Locate the cell with the specified text and output its (x, y) center coordinate. 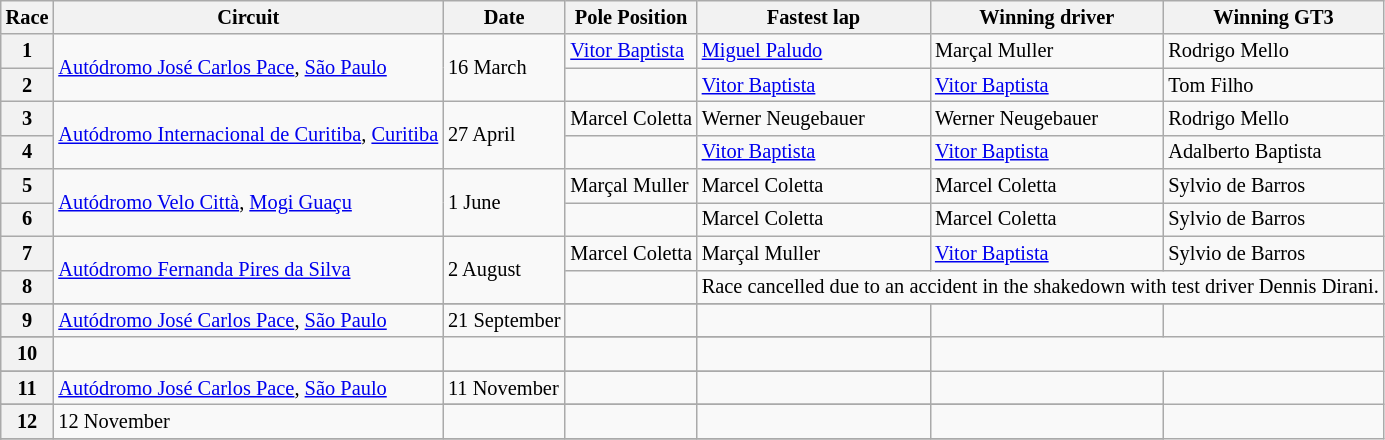
Race cancelled due to an accident in the shakedown with test driver Dennis Dirani. (1040, 287)
10 (28, 354)
Miguel Paludo (814, 51)
8 (28, 287)
1 June (504, 202)
27 April (504, 134)
1 (28, 51)
Winning driver (1046, 17)
5 (28, 186)
12 November (248, 421)
Tom Filho (1273, 85)
6 (28, 219)
Pole Position (630, 17)
Winning GT3 (1273, 17)
16 March (504, 68)
3 (28, 118)
9 (28, 320)
2 August (504, 270)
Autódromo Fernanda Pires da Silva (248, 270)
21 September (504, 320)
Autódromo Internacional de Curitiba, Curitiba (248, 134)
Adalberto Baptista (1273, 152)
Date (504, 17)
Race (28, 17)
Fastest lap (814, 17)
Circuit (248, 17)
2 (28, 85)
11 November (504, 388)
Autódromo Velo Città, Mogi Guaçu (248, 202)
11 (28, 388)
7 (28, 253)
4 (28, 152)
12 (28, 421)
